Detect which cell encompasses the target text, then output its [X, Y] center coordinate. 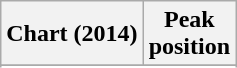
Peakposition [189, 34]
Chart (2014) [72, 34]
